From the cell containing the given text, extract its center point as (X, Y) coordinate. 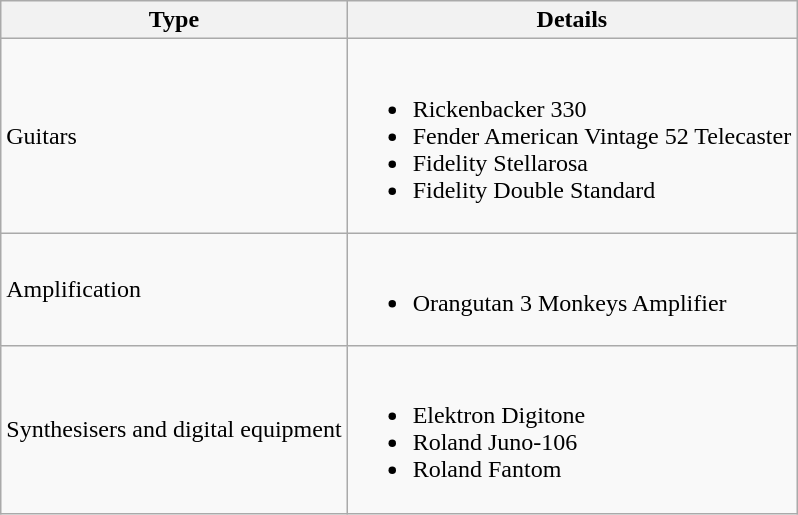
Details (572, 20)
Orangutan 3 Monkeys Amplifier (572, 290)
Rickenbacker 330 Fender American Vintage 52 Telecaster Fidelity StellarosaFidelity Double Standard (572, 136)
Amplification (174, 290)
Elektron DigitoneRoland Juno-106Roland Fantom (572, 430)
Synthesisers and digital equipment (174, 430)
Type (174, 20)
Guitars (174, 136)
